Find where the given text appears and provide that cell's center as [x, y] coordinate. 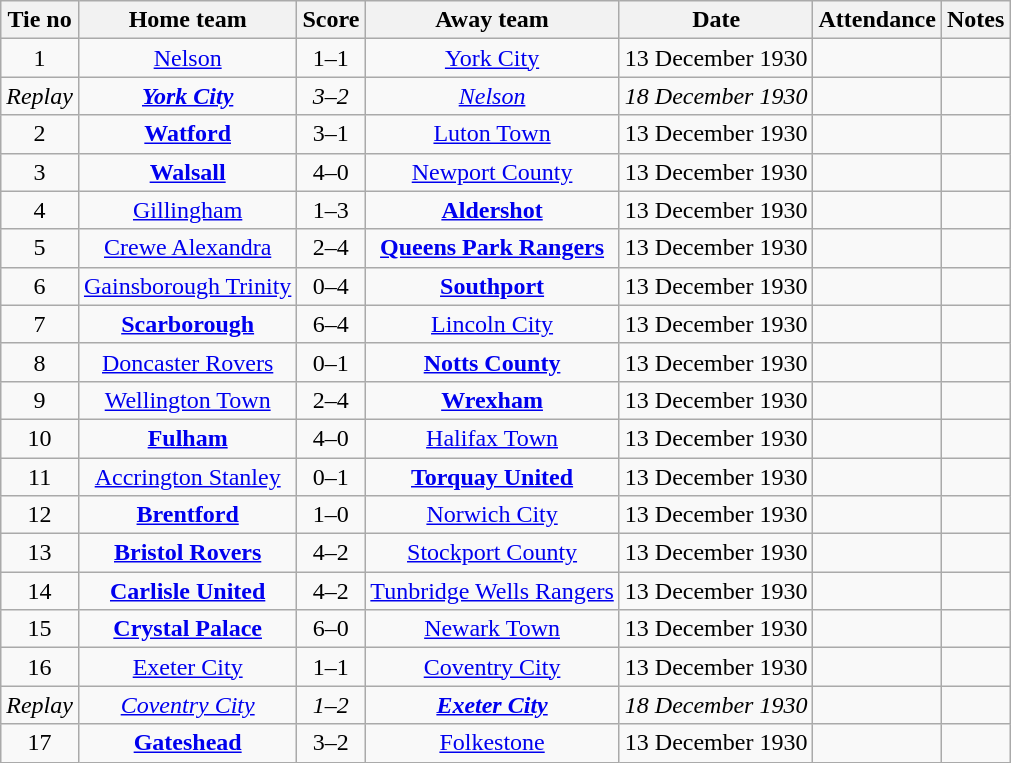
3–1 [331, 134]
Scarborough [187, 324]
0–4 [331, 286]
6 [40, 286]
Southport [492, 286]
Lincoln City [492, 324]
9 [40, 400]
Bristol Rovers [187, 553]
Halifax Town [492, 438]
Walsall [187, 172]
2 [40, 134]
7 [40, 324]
Wellington Town [187, 400]
17 [40, 743]
3 [40, 172]
15 [40, 629]
11 [40, 477]
Watford [187, 134]
1 [40, 58]
1–3 [331, 210]
Norwich City [492, 515]
Newport County [492, 172]
Crewe Alexandra [187, 248]
Notes [975, 20]
Doncaster Rovers [187, 362]
Tie no [40, 20]
Away team [492, 20]
Newark Town [492, 629]
Gateshead [187, 743]
4 [40, 210]
Stockport County [492, 553]
12 [40, 515]
Torquay United [492, 477]
Gainsborough Trinity [187, 286]
Notts County [492, 362]
Fulham [187, 438]
Accrington Stanley [187, 477]
Gillingham [187, 210]
Brentford [187, 515]
1–2 [331, 705]
8 [40, 362]
Queens Park Rangers [492, 248]
Attendance [877, 20]
10 [40, 438]
1–0 [331, 515]
Home team [187, 20]
Score [331, 20]
Folkestone [492, 743]
Aldershot [492, 210]
6–4 [331, 324]
5 [40, 248]
Wrexham [492, 400]
Date [716, 20]
6–0 [331, 629]
13 [40, 553]
Tunbridge Wells Rangers [492, 591]
14 [40, 591]
Luton Town [492, 134]
16 [40, 667]
Carlisle United [187, 591]
Crystal Palace [187, 629]
